Output the [X, Y] coordinate of the center of the cell containing the given text.  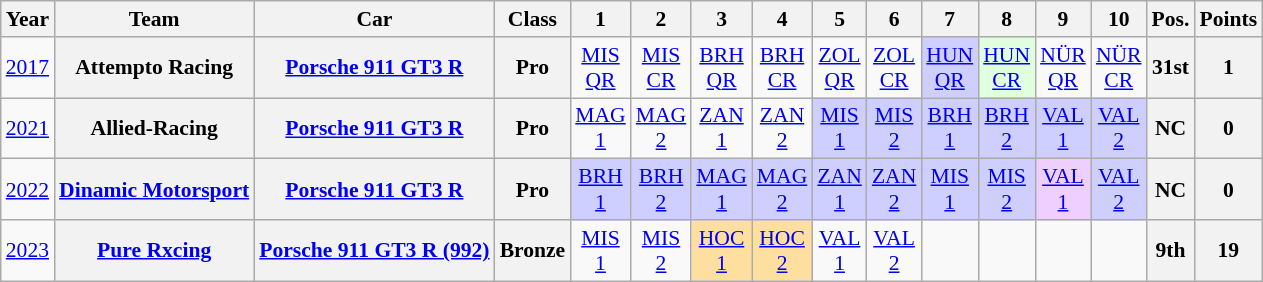
HOC2 [782, 250]
10 [1119, 19]
HUNQR [950, 68]
ZOLCR [894, 68]
2021 [28, 128]
Bronze [533, 250]
8 [1006, 19]
Points [1228, 19]
Pure Rxcing [154, 250]
BRHCR [782, 68]
Porsche 911 GT3 R (992) [374, 250]
19 [1228, 250]
7 [950, 19]
MISQR [600, 68]
4 [782, 19]
NÜRCR [1119, 68]
Attempto Racing [154, 68]
NÜRQR [1063, 68]
6 [894, 19]
9th [1171, 250]
Class [533, 19]
31st [1171, 68]
9 [1063, 19]
ZOLQR [839, 68]
HUNCR [1006, 68]
Team [154, 19]
Pos. [1171, 19]
2022 [28, 190]
2017 [28, 68]
5 [839, 19]
Year [28, 19]
Allied-Racing [154, 128]
HOC1 [722, 250]
Car [374, 19]
Dinamic Motorsport [154, 190]
BRHQR [722, 68]
MISCR [662, 68]
3 [722, 19]
VAL2 [894, 250]
2023 [28, 250]
2 [662, 19]
